Return the [X, Y] coordinate for the center point of the cell that contains the specified text.  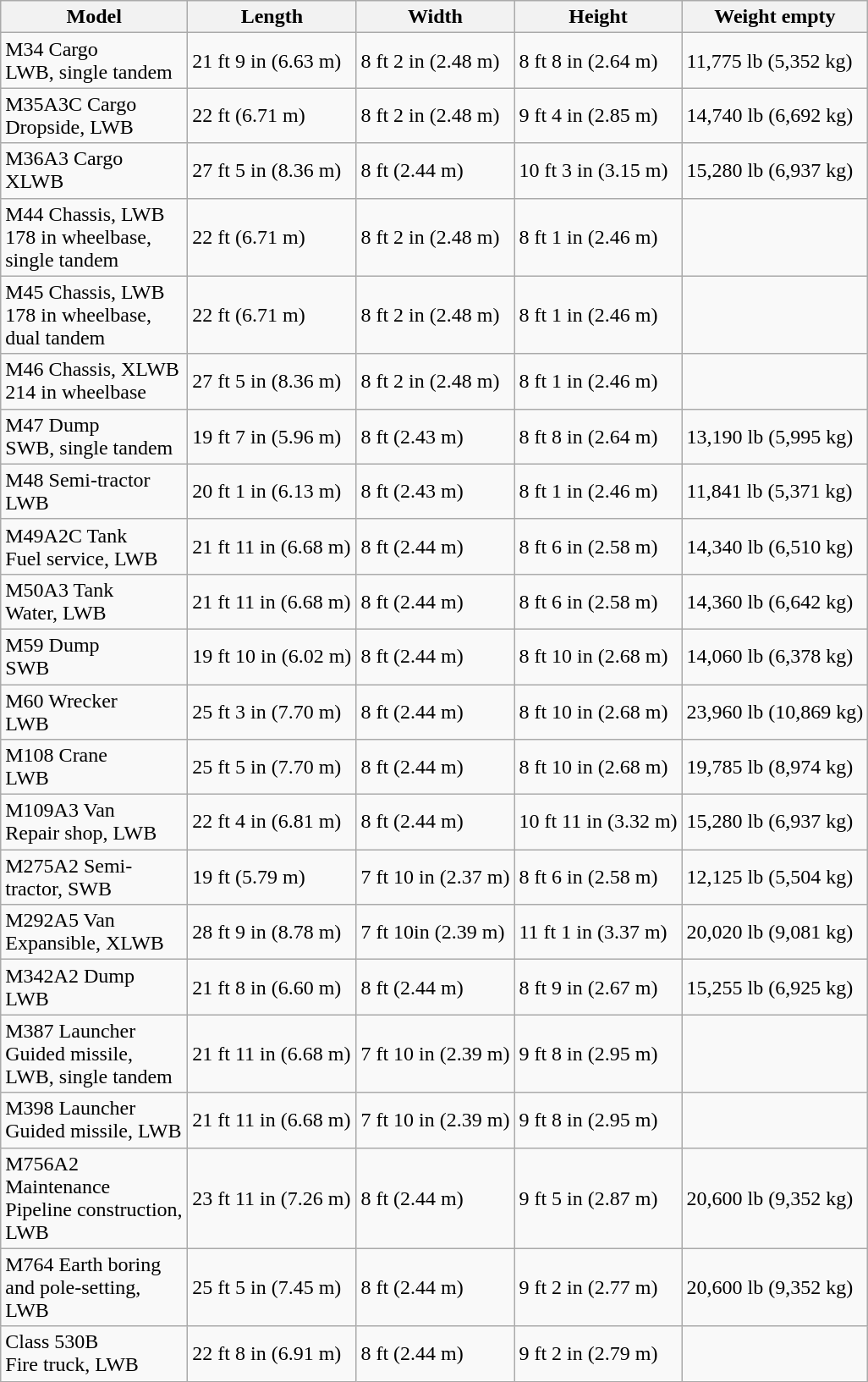
M342A2 DumpLWB [95, 987]
7 ft 10 in (2.37 m) [435, 877]
M35A3C CargoDropside, LWB [95, 115]
M45 Chassis, LWB178 in wheelbase, dual tandem [95, 315]
M34 CargoLWB, single tandem [95, 61]
22 ft 4 in (6.81 m) [272, 823]
12,125 lb (5,504 kg) [775, 877]
9 ft 5 in (2.87 m) [598, 1198]
M292A5 VanExpansible, XLWB [95, 933]
25 ft 5 in (7.70 m) [272, 767]
8 ft 9 in (2.67 m) [598, 987]
20,020 lb (9,081 kg) [775, 933]
Class 530BFire truck, LWB [95, 1354]
7 ft 10in (2.39 m) [435, 933]
20 ft 1 in (6.13 m) [272, 491]
M47 DumpSWB, single tandem [95, 437]
23 ft 11 in (7.26 m) [272, 1198]
9 ft 2 in (2.79 m) [598, 1354]
M36A3 CargoXLWB [95, 171]
Length [272, 17]
9 ft 2 in (2.77 m) [598, 1287]
Model [95, 17]
M48 Semi-tractorLWB [95, 491]
M387 LauncherGuided missile, LWB, single tandem [95, 1054]
14,360 lb (6,642 kg) [775, 601]
M59 DumpSWB [95, 657]
15,255 lb (6,925 kg) [775, 987]
Height [598, 17]
Weight empty [775, 17]
M44 Chassis, LWB178 in wheelbase, single tandem [95, 237]
M60 WreckerLWB [95, 711]
11,841 lb (5,371 kg) [775, 491]
14,060 lb (6,378 kg) [775, 657]
M275A2 Semi-tractor, SWB [95, 877]
M108 CraneLWB [95, 767]
M49A2C Tank Fuel service, LWB [95, 547]
M764 Earth boringand pole-setting, LWB [95, 1287]
19 ft (5.79 m) [272, 877]
21 ft 8 in (6.60 m) [272, 987]
19,785 lb (8,974 kg) [775, 767]
14,740 lb (6,692 kg) [775, 115]
21 ft 9 in (6.63 m) [272, 61]
25 ft 3 in (7.70 m) [272, 711]
22 ft 8 in (6.91 m) [272, 1354]
M756A2 MaintenancePipeline construction, LWB [95, 1198]
19 ft 7 in (5.96 m) [272, 437]
M50A3 TankWater, LWB [95, 601]
9 ft 4 in (2.85 m) [598, 115]
13,190 lb (5,995 kg) [775, 437]
11 ft 1 in (3.37 m) [598, 933]
M109A3 VanRepair shop, LWB [95, 823]
10 ft 3 in (3.15 m) [598, 171]
11,775 lb (5,352 kg) [775, 61]
19 ft 10 in (6.02 m) [272, 657]
23,960 lb (10,869 kg) [775, 711]
14,340 lb (6,510 kg) [775, 547]
M398 LauncherGuided missile, LWB [95, 1120]
25 ft 5 in (7.45 m) [272, 1287]
28 ft 9 in (8.78 m) [272, 933]
10 ft 11 in (3.32 m) [598, 823]
M46 Chassis, XLWB214 in wheelbase [95, 381]
Width [435, 17]
